Determine the (X, Y) coordinate at the center of the cell enclosing the given text.  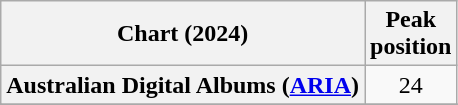
24 (411, 85)
Peakposition (411, 34)
Chart (2024) (183, 34)
Australian Digital Albums (ARIA) (183, 85)
